Extract the (X, Y) coordinate from the center of the cell holding the provided text.  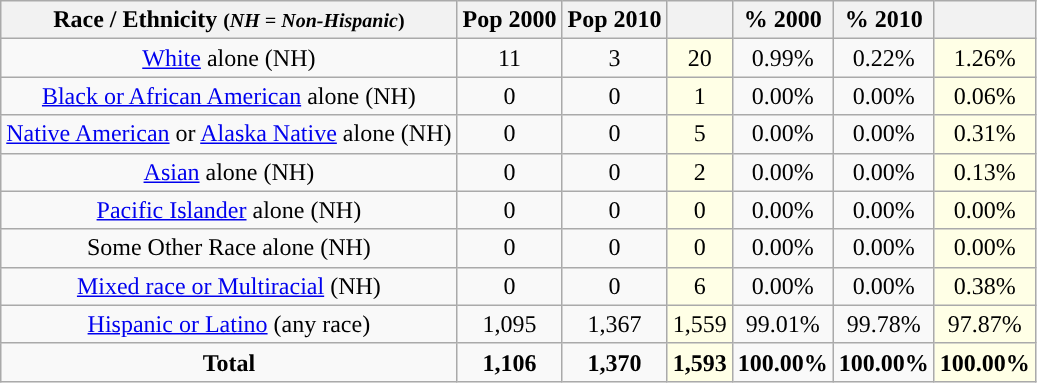
Hispanic or Latino (any race) (229, 324)
% 2000 (782, 20)
6 (700, 286)
Total (229, 362)
Race / Ethnicity (NH = Non-Hispanic) (229, 20)
1,559 (700, 324)
Pop 2010 (614, 20)
0.22% (884, 58)
Mixed race or Multiracial (NH) (229, 286)
11 (510, 58)
99.01% (782, 324)
0.06% (984, 96)
1,106 (510, 362)
97.87% (984, 324)
0.38% (984, 286)
White alone (NH) (229, 58)
1,593 (700, 362)
1.26% (984, 58)
1 (700, 96)
0.99% (782, 58)
2 (700, 172)
Some Other Race alone (NH) (229, 248)
Pacific Islander alone (NH) (229, 210)
% 2010 (884, 20)
0.31% (984, 134)
Pop 2000 (510, 20)
20 (700, 58)
Asian alone (NH) (229, 172)
5 (700, 134)
1,095 (510, 324)
1,370 (614, 362)
3 (614, 58)
0.13% (984, 172)
Black or African American alone (NH) (229, 96)
1,367 (614, 324)
Native American or Alaska Native alone (NH) (229, 134)
99.78% (884, 324)
